Return [x, y] of the center of cell containing provided text 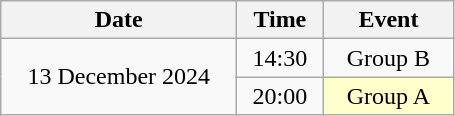
13 December 2024 [119, 77]
Group B [388, 58]
14:30 [280, 58]
Event [388, 20]
20:00 [280, 96]
Time [280, 20]
Date [119, 20]
Group A [388, 96]
